Search for the cell housing the specified text and yield its [x, y] center coordinate. 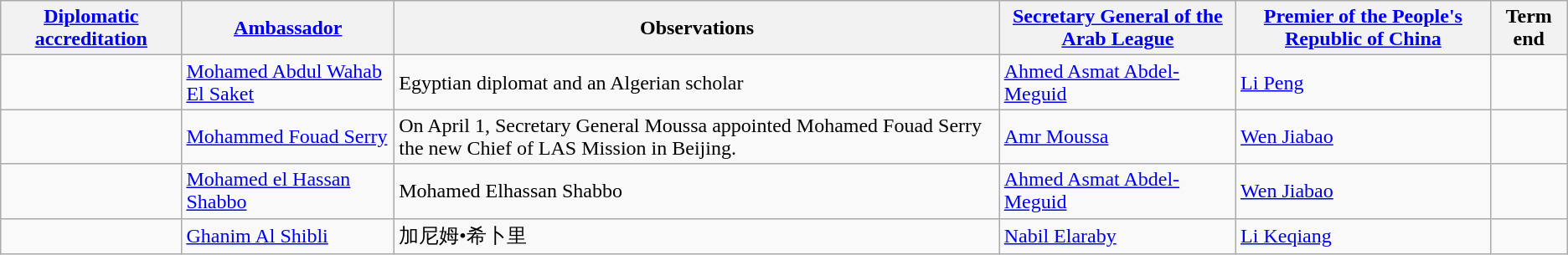
Term end [1529, 28]
Amr Moussa [1117, 137]
Mohamed el Hassan Shabbo [288, 191]
加尼姆•希卜里 [697, 236]
On April 1, Secretary General Moussa appointed Mohamed Fouad Serry the new Chief of LAS Mission in Beijing. [697, 137]
Li Peng [1364, 82]
Mohamed Abdul Wahab El Saket [288, 82]
Mohammed Fouad Serry [288, 137]
Premier of the People's Republic of China [1364, 28]
Ambassador [288, 28]
Observations [697, 28]
Secretary General of the Arab League [1117, 28]
Nabil Elaraby [1117, 236]
Egyptian diplomat and an Algerian scholar [697, 82]
Ghanim Al Shibli [288, 236]
Diplomatic accreditation [91, 28]
Mohamed Elhassan Shabbo [697, 191]
Li Keqiang [1364, 236]
